For the text-containing cell, return its midpoint in (x, y) coordinate format. 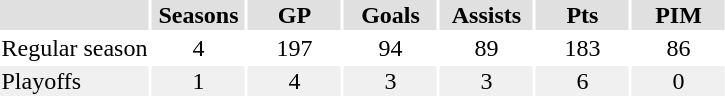
6 (582, 81)
Goals (390, 15)
86 (678, 48)
Seasons (198, 15)
89 (486, 48)
94 (390, 48)
183 (582, 48)
Pts (582, 15)
PIM (678, 15)
Assists (486, 15)
197 (294, 48)
Regular season (74, 48)
GP (294, 15)
Playoffs (74, 81)
1 (198, 81)
0 (678, 81)
